Search for the cell housing the specified text and yield its (x, y) center coordinate. 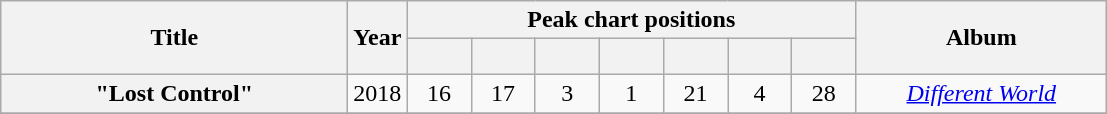
Peak chart positions (632, 20)
3 (567, 93)
Title (174, 38)
Year (378, 38)
17 (503, 93)
Different World (982, 93)
21 (695, 93)
Album (982, 38)
1 (631, 93)
"Lost Control" (174, 93)
2018 (378, 93)
4 (760, 93)
16 (439, 93)
28 (824, 93)
